Search for the cell housing the specified text and yield its [X, Y] center coordinate. 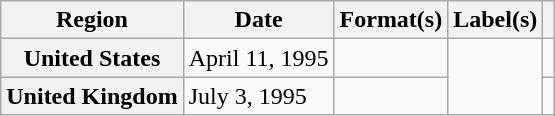
July 3, 1995 [258, 96]
Format(s) [391, 20]
United States [92, 58]
Date [258, 20]
April 11, 1995 [258, 58]
Region [92, 20]
United Kingdom [92, 96]
Label(s) [496, 20]
